Scan for the cell matching the given text and deliver its (x, y) coordinate at center. 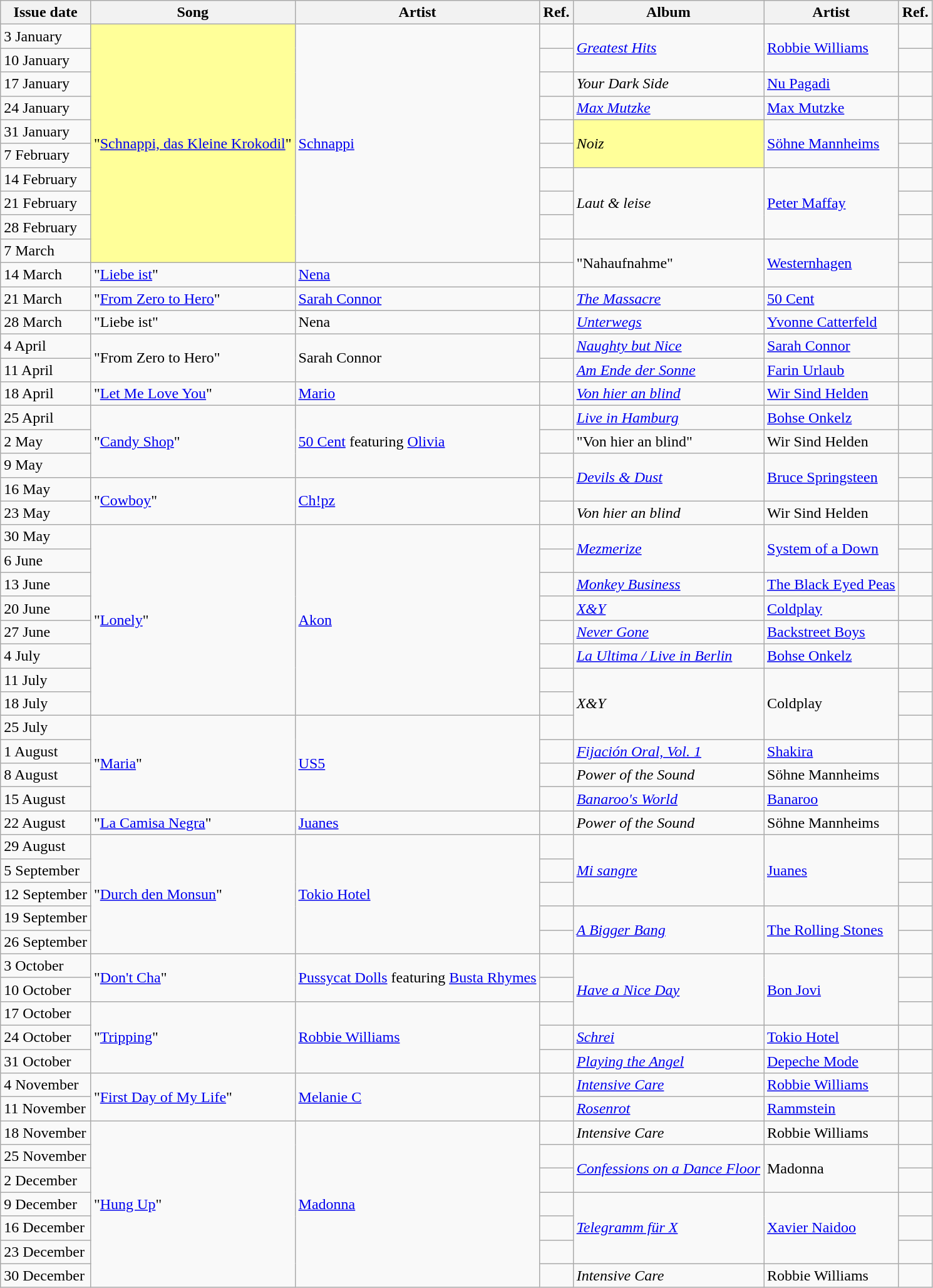
25 April (46, 418)
Fijación Oral, Vol. 1 (668, 751)
21 March (46, 299)
7 February (46, 155)
6 June (46, 560)
Mezmerize (668, 549)
Live in Hamburg (668, 418)
Unterwegs (668, 322)
10 January (46, 60)
23 May (46, 513)
Pussycat Dolls featuring Busta Rhymes (417, 977)
28 February (46, 227)
2 December (46, 1180)
Noiz (668, 143)
5 September (46, 870)
31 January (46, 131)
System of a Down (832, 549)
"Don't Cha" (193, 977)
9 December (46, 1204)
16 May (46, 489)
4 November (46, 1085)
Issue date (46, 13)
Confessions on a Dance Floor (668, 1168)
20 June (46, 608)
25 July (46, 728)
"Tripping" (193, 1037)
"Lonely" (193, 620)
The Massacre (668, 299)
Mario (417, 394)
50 Cent (832, 299)
Xavier Naidoo (832, 1228)
Akon (417, 620)
23 December (46, 1252)
24 October (46, 1037)
Schrei (668, 1037)
Am Ende der Sonne (668, 370)
14 February (46, 179)
25 November (46, 1157)
"First Day of My Life" (193, 1097)
A Bigger Bang (668, 930)
24 January (46, 108)
Bruce Springsteen (832, 477)
28 March (46, 322)
"Durch den Monsun" (193, 894)
18 April (46, 394)
Rammstein (832, 1109)
Nu Pagadi (832, 84)
Banaroo's World (668, 799)
Bon Jovi (832, 989)
31 October (46, 1061)
Telegramm für X (668, 1228)
Have a Nice Day (668, 989)
Playing the Angel (668, 1061)
"Maria" (193, 763)
Schnappi (417, 144)
Yvonne Catterfeld (832, 322)
27 June (46, 632)
Peter Maffay (832, 203)
Monkey Business (668, 584)
Mi sangre (668, 870)
Banaroo (832, 799)
Naughty but Nice (668, 346)
11 April (46, 370)
12 September (46, 894)
18 July (46, 704)
19 September (46, 918)
14 March (46, 274)
Never Gone (668, 632)
26 September (46, 942)
13 June (46, 584)
"Hung Up" (193, 1204)
22 August (46, 823)
11 November (46, 1109)
Devils & Dust (668, 477)
US5 (417, 763)
Farin Urlaub (832, 370)
"Let Me Love You" (193, 394)
Song (193, 13)
30 December (46, 1275)
Ch!pz (417, 501)
Depeche Mode (832, 1061)
4 April (46, 346)
"La Camisa Negra" (193, 823)
4 July (46, 656)
21 February (46, 203)
30 May (46, 537)
3 January (46, 36)
Rosenrot (668, 1109)
16 December (46, 1228)
Melanie C (417, 1097)
"Cowboy" (193, 501)
17 October (46, 1013)
La Ultima / Live in Berlin (668, 656)
The Rolling Stones (832, 930)
Backstreet Boys (832, 632)
"Schnappi, das Kleine Krokodil" (193, 144)
7 March (46, 250)
9 May (46, 465)
1 August (46, 751)
"Nahaufnahme" (668, 262)
Westernhagen (832, 262)
Greatest Hits (668, 48)
15 August (46, 799)
17 January (46, 84)
10 October (46, 989)
Laut & leise (668, 203)
29 August (46, 847)
Shakira (832, 751)
18 November (46, 1133)
Your Dark Side (668, 84)
50 Cent featuring Olivia (417, 441)
2 May (46, 441)
8 August (46, 775)
The Black Eyed Peas (832, 584)
"Von hier an blind" (668, 441)
3 October (46, 966)
Album (668, 13)
"Candy Shop" (193, 441)
11 July (46, 679)
